Search for the cell housing the specified text and yield its (X, Y) center coordinate. 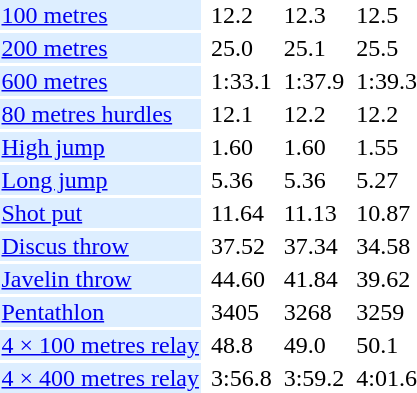
25.0 (241, 48)
12.1 (241, 114)
11.13 (314, 213)
High jump (100, 147)
4 × 100 metres relay (100, 345)
4 × 400 metres relay (100, 378)
48.8 (241, 345)
11.64 (241, 213)
600 metres (100, 81)
3:56.8 (241, 378)
3:59.2 (314, 378)
3405 (241, 312)
12.3 (314, 15)
3268 (314, 312)
100 metres (100, 15)
Long jump (100, 180)
Javelin throw (100, 279)
37.34 (314, 246)
Shot put (100, 213)
37.52 (241, 246)
1:37.9 (314, 81)
49.0 (314, 345)
80 metres hurdles (100, 114)
41.84 (314, 279)
1:33.1 (241, 81)
25.1 (314, 48)
44.60 (241, 279)
Discus throw (100, 246)
200 metres (100, 48)
Pentathlon (100, 312)
